Scan for the cell matching the given text and deliver its [X, Y] coordinate at center. 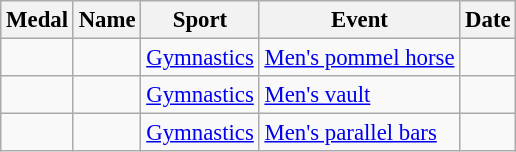
Men's parallel bars [360, 133]
Men's vault [360, 95]
Date [488, 20]
Sport [200, 20]
Event [360, 20]
Men's pommel horse [360, 58]
Medal [38, 20]
Name [107, 20]
